Capture the cell that displays the provided text and extract its (x, y) central coordinate. 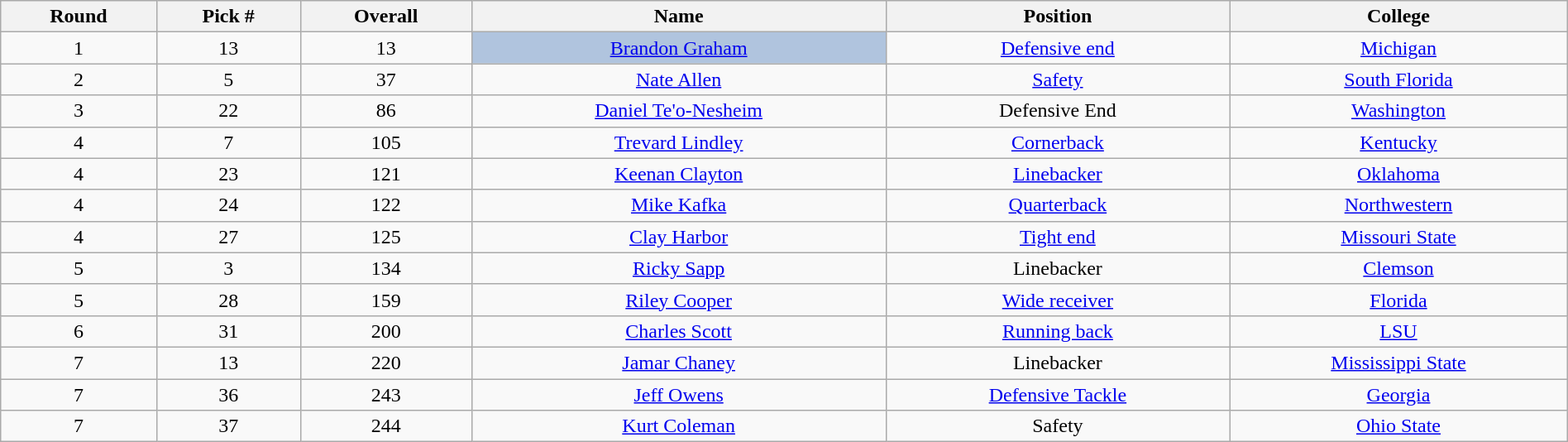
Quarterback (1058, 205)
200 (385, 331)
Mike Kafka (678, 205)
31 (228, 331)
28 (228, 300)
Washington (1398, 111)
Florida (1398, 300)
Position (1058, 17)
Missouri State (1398, 237)
Georgia (1398, 395)
Tight end (1058, 237)
Jamar Chaney (678, 363)
Cornerback (1058, 142)
Ricky Sapp (678, 268)
6 (79, 331)
1 (79, 48)
22 (228, 111)
Michigan (1398, 48)
125 (385, 237)
Kurt Coleman (678, 426)
Name (678, 17)
Charles Scott (678, 331)
Clay Harbor (678, 237)
Oklahoma (1398, 174)
Kentucky (1398, 142)
159 (385, 300)
2 (79, 79)
86 (385, 111)
Mississippi State (1398, 363)
College (1398, 17)
Wide receiver (1058, 300)
Defensive end (1058, 48)
LSU (1398, 331)
Riley Cooper (678, 300)
105 (385, 142)
Pick # (228, 17)
Clemson (1398, 268)
220 (385, 363)
Ohio State (1398, 426)
South Florida (1398, 79)
Brandon Graham (678, 48)
Running back (1058, 331)
Northwestern (1398, 205)
Jeff Owens (678, 395)
36 (228, 395)
Trevard Lindley (678, 142)
121 (385, 174)
243 (385, 395)
134 (385, 268)
Overall (385, 17)
24 (228, 205)
Nate Allen (678, 79)
Keenan Clayton (678, 174)
23 (228, 174)
244 (385, 426)
Defensive Tackle (1058, 395)
Daniel Te'o-Nesheim (678, 111)
122 (385, 205)
Round (79, 17)
Defensive End (1058, 111)
27 (228, 237)
